Return (X, Y) of the center of cell containing provided text 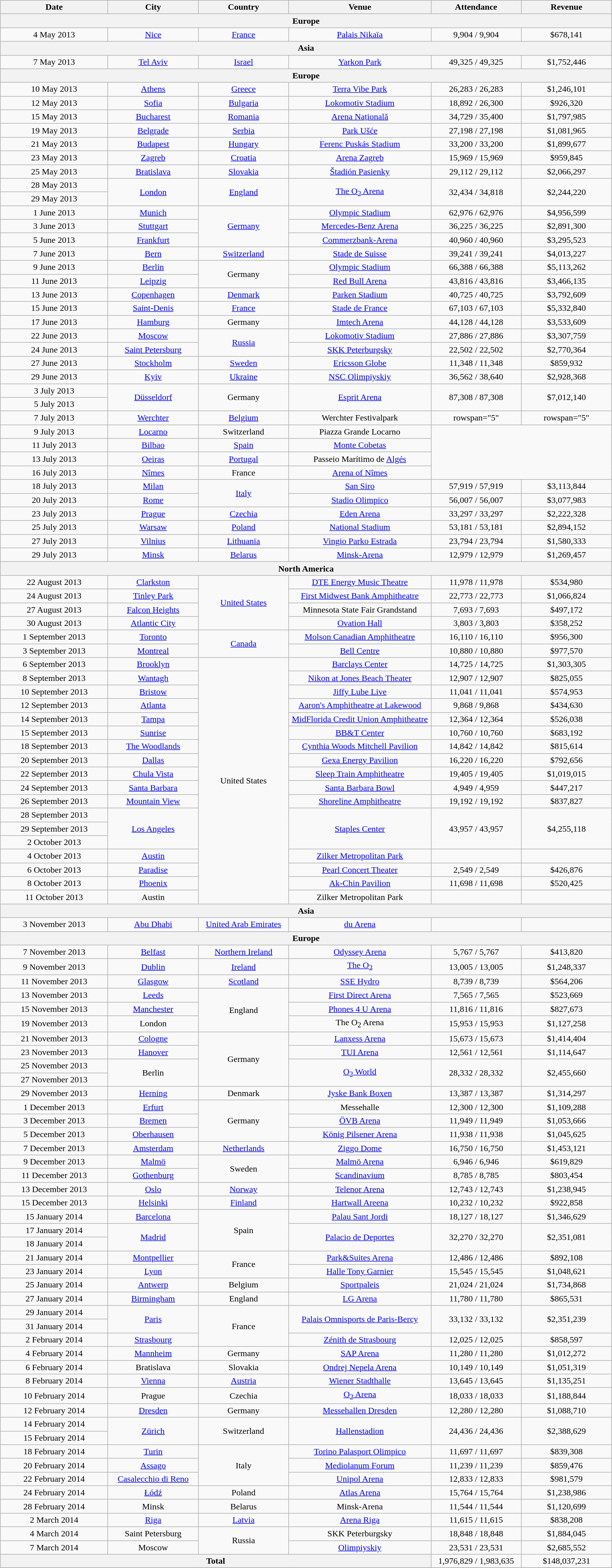
24 August 2013 (54, 596)
2 February 2014 (54, 1340)
$526,038 (567, 719)
14,725 / 14,725 (476, 664)
First Direct Arena (360, 995)
$1,246,101 (567, 89)
Austria (243, 1381)
16 July 2013 (54, 473)
Stade de Suisse (360, 254)
$1,053,666 (567, 1121)
Bremen (153, 1121)
Paris (153, 1319)
$1,045,625 (567, 1134)
Phones 4 U Arena (360, 1009)
$858,597 (567, 1340)
Yarkon Park (360, 62)
$1,314,297 (567, 1093)
Copenhagen (153, 295)
3,803 / 3,803 (476, 623)
66,388 / 66,388 (476, 267)
$564,206 (567, 981)
27 November 2013 (54, 1080)
6 February 2014 (54, 1367)
Birmingham (153, 1299)
7,565 / 7,565 (476, 995)
11,697 / 11,697 (476, 1451)
Romania (243, 117)
Gexa Energy Pavilion (360, 760)
Zagreb (153, 158)
31 January 2014 (54, 1326)
Ukraine (243, 377)
Oslo (153, 1189)
Stockholm (153, 363)
12,561 / 12,561 (476, 1052)
Nikon at Jones Beach Theater (360, 678)
13,005 / 13,005 (476, 967)
Łódź (153, 1492)
$2,351,239 (567, 1319)
33,200 / 33,200 (476, 144)
Molson Canadian Amphitheatre (360, 637)
24 June 2013 (54, 349)
$1,884,045 (567, 1534)
11,949 / 11,949 (476, 1121)
$1,048,621 (567, 1271)
11,239 / 11,239 (476, 1465)
Esprit Arena (360, 397)
Riga (153, 1520)
Cynthia Woods Mitchell Pavilion (360, 746)
Warsaw (153, 527)
9 July 2013 (54, 432)
Mercedes-Benz Arena (360, 226)
11,348 / 11,348 (476, 363)
Barcelona (153, 1217)
11 July 2013 (54, 445)
44,128 / 44,128 (476, 322)
SSE Hydro (360, 981)
Canada (243, 644)
8 February 2014 (54, 1381)
$922,858 (567, 1203)
Oeiras (153, 459)
Nîmes (153, 473)
53,181 / 53,181 (476, 527)
Manchester (153, 1009)
21 November 2013 (54, 1038)
27 June 2013 (54, 363)
10,232 / 10,232 (476, 1203)
Hungary (243, 144)
22 June 2013 (54, 336)
ÖVB Arena (360, 1121)
$803,454 (567, 1176)
13 November 2013 (54, 995)
1 June 2013 (54, 213)
11,615 / 11,615 (476, 1520)
Atlas Arena (360, 1492)
18,892 / 26,300 (476, 103)
$1,752,446 (567, 62)
$678,141 (567, 35)
$839,308 (567, 1451)
$426,876 (567, 870)
Torino Palasport Olimpico (360, 1451)
11 June 2013 (54, 281)
12,486 / 12,486 (476, 1258)
11,816 / 11,816 (476, 1009)
$1,019,015 (567, 774)
28 February 2014 (54, 1506)
19 November 2013 (54, 1024)
Madrid (153, 1237)
$3,466,135 (567, 281)
Serbia (243, 130)
$926,320 (567, 103)
23 January 2014 (54, 1271)
Gothenburg (153, 1176)
$1,346,629 (567, 1217)
Palacio de Deportes (360, 1237)
Tinley Park (153, 596)
16,110 / 16,110 (476, 637)
$148,037,231 (567, 1561)
14,842 / 14,842 (476, 746)
Erfurt (153, 1107)
Ovation Hall (360, 623)
27,886 / 27,886 (476, 336)
Munich (153, 213)
21,024 / 21,024 (476, 1285)
$2,928,368 (567, 377)
$1,414,404 (567, 1038)
3 November 2013 (54, 924)
12 February 2014 (54, 1410)
$3,792,609 (567, 295)
Tampa (153, 719)
3 December 2013 (54, 1121)
25 May 2013 (54, 172)
Locarno (153, 432)
22 September 2013 (54, 774)
Parken Stadium (360, 295)
Hallenstadion (360, 1431)
$837,827 (567, 801)
15 June 2013 (54, 308)
5 December 2013 (54, 1134)
8,785 / 8,785 (476, 1176)
Sunrise (153, 733)
3 September 2013 (54, 651)
Ericsson Globe (360, 363)
11,780 / 11,780 (476, 1299)
8 September 2013 (54, 678)
15 February 2014 (54, 1438)
$2,894,152 (567, 527)
$1,012,272 (567, 1353)
1 December 2013 (54, 1107)
23 July 2013 (54, 514)
$1,081,965 (567, 130)
Helsinki (153, 1203)
du Arena (360, 924)
6 September 2013 (54, 664)
Abu Dhabi (153, 924)
LG Arena (360, 1299)
$4,255,118 (567, 828)
Leipzig (153, 281)
The Woodlands (153, 746)
City (153, 7)
Hanover (153, 1052)
The O2 (360, 967)
Park Ušće (360, 130)
TUI Arena (360, 1052)
Shoreline Amphitheatre (360, 801)
15 November 2013 (54, 1009)
Frankfurt (153, 240)
$3,533,609 (567, 322)
Düsseldorf (153, 397)
14 February 2014 (54, 1424)
$827,673 (567, 1009)
$4,956,599 (567, 213)
18 July 2013 (54, 486)
29 September 2013 (54, 828)
Ak-Chin Pavilion (360, 883)
Revenue (567, 7)
29,112 / 29,112 (476, 172)
20 July 2013 (54, 500)
16,220 / 16,220 (476, 760)
$3,307,759 (567, 336)
Dallas (153, 760)
26,283 / 26,283 (476, 89)
4 October 2013 (54, 856)
4 February 2014 (54, 1353)
14 September 2013 (54, 719)
Casalecchio di Reno (153, 1479)
10,149 / 10,149 (476, 1367)
$3,113,844 (567, 486)
25 July 2013 (54, 527)
Norway (243, 1189)
$534,980 (567, 582)
$825,055 (567, 678)
Mediolanum Forum (360, 1465)
$2,685,552 (567, 1547)
Dublin (153, 967)
$1,899,677 (567, 144)
49,325 / 49,325 (476, 62)
13,645 / 13,645 (476, 1381)
Scotland (243, 981)
Brooklyn (153, 664)
Bilbao (153, 445)
$2,455,660 (567, 1073)
8,739 / 8,739 (476, 981)
29 June 2013 (54, 377)
Passeio Marítimo de Algés (360, 459)
$1,109,288 (567, 1107)
$1,188,844 (567, 1396)
Amsterdam (153, 1148)
32,270 / 32,270 (476, 1237)
North America (306, 568)
15,673 / 15,673 (476, 1038)
Vienna (153, 1381)
Atlanta (153, 705)
23 November 2013 (54, 1052)
87,308 / 87,308 (476, 397)
Budapest (153, 144)
$1,248,337 (567, 967)
BB&T Center (360, 733)
11,280 / 11,280 (476, 1353)
Scandinavium (360, 1176)
Belfast (153, 952)
9 December 2013 (54, 1162)
Milan (153, 486)
32,434 / 34,818 (476, 192)
$892,108 (567, 1258)
43,816 / 43,816 (476, 281)
DTE Energy Music Theatre (360, 582)
Werchter Festivalpark (360, 418)
Ondrej Nepela Arena (360, 1367)
6 October 2013 (54, 870)
28 May 2013 (54, 185)
18 February 2014 (54, 1451)
$434,630 (567, 705)
Jyske Bank Boxen (360, 1093)
56,007 / 56,007 (476, 500)
$1,127,258 (567, 1024)
Telenor Arena (360, 1189)
25 November 2013 (54, 1066)
Dresden (153, 1410)
$523,669 (567, 995)
7 July 2013 (54, 418)
8 October 2013 (54, 883)
Lyon (153, 1271)
11 October 2013 (54, 897)
Zénith de Strasbourg (360, 1340)
Netherlands (243, 1148)
Bucharest (153, 117)
Sofia (153, 103)
Park&Suites Arena (360, 1258)
SAP Arena (360, 1353)
21 January 2014 (54, 1258)
12,743 / 12,743 (476, 1189)
11,698 / 11,698 (476, 883)
Messehallen Dresden (360, 1410)
$792,656 (567, 760)
Stadio Olimpico (360, 500)
$1,797,985 (567, 117)
$956,300 (567, 637)
23,531 / 23,531 (476, 1547)
10 September 2013 (54, 692)
Unipol Arena (360, 1479)
$2,244,220 (567, 192)
2,549 / 2,549 (476, 870)
3 July 2013 (54, 390)
$3,077,983 (567, 500)
17 June 2013 (54, 322)
Mannheim (153, 1353)
23 May 2013 (54, 158)
$1,238,986 (567, 1492)
3 June 2013 (54, 226)
18,127 / 18,127 (476, 1217)
Hamburg (153, 322)
33,132 / 33,132 (476, 1319)
Wantagh (153, 678)
Glasgow (153, 981)
Athens (153, 89)
10,760 / 10,760 (476, 733)
11 December 2013 (54, 1176)
2 March 2014 (54, 1520)
15,545 / 15,545 (476, 1271)
15 May 2013 (54, 117)
Venue (360, 7)
Jiffy Lube Live (360, 692)
Northern Ireland (243, 952)
13 July 2013 (54, 459)
Sleep Train Amphitheatre (360, 774)
Arena of Nîmes (360, 473)
$1,120,699 (567, 1506)
16,750 / 16,750 (476, 1148)
12,300 / 12,300 (476, 1107)
27 August 2013 (54, 610)
Phoenix (153, 883)
15,953 / 15,953 (476, 1024)
$1,580,333 (567, 541)
Ferenc Puskás Stadium (360, 144)
Bristow (153, 692)
$959,845 (567, 158)
22,502 / 22,502 (476, 349)
Arena Națională (360, 117)
24 September 2013 (54, 787)
34,729 / 35,400 (476, 117)
25 January 2014 (54, 1285)
$859,932 (567, 363)
$5,332,840 (567, 308)
Total (216, 1561)
Antwerp (153, 1285)
22 February 2014 (54, 1479)
36,225 / 36,225 (476, 226)
$977,570 (567, 651)
$413,820 (567, 952)
$2,388,629 (567, 1431)
22 August 2013 (54, 582)
$981,579 (567, 1479)
10 May 2013 (54, 89)
$2,066,297 (567, 172)
27 January 2014 (54, 1299)
26 September 2013 (54, 801)
7 June 2013 (54, 254)
Staples Center (360, 828)
28,332 / 28,332 (476, 1073)
Werchter (153, 418)
5 June 2013 (54, 240)
Malmö (153, 1162)
$7,012,140 (567, 397)
Toronto (153, 637)
36,562 / 38,640 (476, 377)
Malmö Arena (360, 1162)
$1,088,710 (567, 1410)
40,725 / 40,725 (476, 295)
Tel Aviv (153, 62)
2 October 2013 (54, 842)
$683,192 (567, 733)
Finland (243, 1203)
Olimpiyskiy (360, 1547)
17 January 2014 (54, 1230)
20 February 2014 (54, 1465)
$859,476 (567, 1465)
12,280 / 12,280 (476, 1410)
O2 World (360, 1073)
Halle Tony Garnier (360, 1271)
9,904 / 9,904 (476, 35)
Mountain View (153, 801)
United Arab Emirates (243, 924)
12,979 / 12,979 (476, 555)
$1,066,824 (567, 596)
27,198 / 27,198 (476, 130)
Santa Barbara Bowl (360, 787)
Cologne (153, 1038)
$865,531 (567, 1299)
$1,734,868 (567, 1285)
$497,172 (567, 610)
Zürich (153, 1431)
Ziggo Dome (360, 1148)
Assago (153, 1465)
67,103 / 67,103 (476, 308)
11,041 / 11,041 (476, 692)
Turin (153, 1451)
$2,351,081 (567, 1237)
39,241 / 39,241 (476, 254)
$1,453,121 (567, 1148)
29 November 2013 (54, 1093)
Montpellier (153, 1258)
$1,135,251 (567, 1381)
Leeds (153, 995)
$1,051,319 (567, 1367)
König Pilsener Arena (360, 1134)
Arena Zagreb (360, 158)
$2,770,364 (567, 349)
Chula Vista (153, 774)
19,405 / 19,405 (476, 774)
Herning (153, 1093)
18,848 / 18,848 (476, 1534)
Strasbourg (153, 1340)
30 August 2013 (54, 623)
Belgrade (153, 130)
$1,238,945 (567, 1189)
33,297 / 33,297 (476, 514)
$574,953 (567, 692)
$1,269,457 (567, 555)
$5,113,262 (567, 267)
11,544 / 11,544 (476, 1506)
12,364 / 12,364 (476, 719)
Vilnius (153, 541)
4,949 / 4,959 (476, 787)
15 September 2013 (54, 733)
Nice (153, 35)
$4,013,227 (567, 254)
62,976 / 62,976 (476, 213)
Lithuania (243, 541)
15 January 2014 (54, 1217)
Attendance (476, 7)
7 November 2013 (54, 952)
21 May 2013 (54, 144)
$520,425 (567, 883)
Arena Riga (360, 1520)
1 September 2013 (54, 637)
$838,208 (567, 1520)
$2,891,300 (567, 226)
Odyssey Arena (360, 952)
Santa Barbara (153, 787)
Ireland (243, 967)
23,794 / 23,794 (476, 541)
11,938 / 11,938 (476, 1134)
19 May 2013 (54, 130)
Bulgaria (243, 103)
Monte Cobetas (360, 445)
12,025 / 12,025 (476, 1340)
Saint-Denis (153, 308)
4 May 2013 (54, 35)
15 December 2013 (54, 1203)
29 January 2014 (54, 1312)
Montreal (153, 651)
First Midwest Bank Amphitheatre (360, 596)
9,868 / 9,868 (476, 705)
Imtech Arena (360, 322)
Palau Sant Jordi (360, 1217)
13 June 2013 (54, 295)
6,946 / 6,946 (476, 1162)
5,767 / 5,767 (476, 952)
19,192 / 19,192 (476, 801)
$815,614 (567, 746)
24,436 / 24,436 (476, 1431)
7 March 2014 (54, 1547)
Greece (243, 89)
Palais Nikaïa (360, 35)
11 November 2013 (54, 981)
$1,303,305 (567, 664)
MidFlorida Credit Union Amphitheatre (360, 719)
Red Bull Arena (360, 281)
$3,295,523 (567, 240)
Bern (153, 254)
Palais Omnisports de Paris-Bercy (360, 1319)
Vingio Parko Estrada (360, 541)
10,880 / 10,880 (476, 651)
Falcon Heights (153, 610)
20 September 2013 (54, 760)
Messehalle (360, 1107)
10 February 2014 (54, 1396)
Paradise (153, 870)
Hartwall Areena (360, 1203)
Pearl Concert Theater (360, 870)
Štadión Pasienky (360, 172)
Aaron's Amphitheatre at Lakewood (360, 705)
24 February 2014 (54, 1492)
Rome (153, 500)
7,693 / 7,693 (476, 610)
13 December 2013 (54, 1189)
Kyiv (153, 377)
5 July 2013 (54, 404)
11,978 / 11,978 (476, 582)
7 May 2013 (54, 62)
1,976,829 / 1,983,635 (476, 1561)
Oberhausen (153, 1134)
29 July 2013 (54, 555)
Sportpaleis (360, 1285)
Wiener Stadthalle (360, 1381)
4 March 2014 (54, 1534)
12 September 2013 (54, 705)
12,833 / 12,833 (476, 1479)
Clarkston (153, 582)
29 May 2013 (54, 199)
Stuttgart (153, 226)
43,957 / 43,957 (476, 828)
18,033 / 18,033 (476, 1396)
Bell Centre (360, 651)
$1,114,647 (567, 1052)
27 July 2013 (54, 541)
NSC Olimpiyskiy (360, 377)
28 September 2013 (54, 815)
Piazza Grande Locarno (360, 432)
18 January 2014 (54, 1244)
15,764 / 15,764 (476, 1492)
18 September 2013 (54, 746)
Israel (243, 62)
$358,252 (567, 623)
Terra Vibe Park (360, 89)
13,387 / 13,387 (476, 1093)
Latvia (243, 1520)
12 May 2013 (54, 103)
$619,829 (567, 1162)
Eden Arena (360, 514)
$2,222,328 (567, 514)
Portugal (243, 459)
15,969 / 15,969 (476, 158)
San Siro (360, 486)
Barclays Center (360, 664)
9 June 2013 (54, 267)
Los Angeles (153, 828)
Country (243, 7)
Minnesota State Fair Grandstand (360, 610)
$447,217 (567, 787)
Stade de France (360, 308)
Date (54, 7)
40,960 / 40,960 (476, 240)
Lanxess Arena (360, 1038)
National Stadium (360, 527)
Commerzbank-Arena (360, 240)
9 November 2013 (54, 967)
22,773 / 22,773 (476, 596)
Croatia (243, 158)
O2 Arena (360, 1396)
12,907 / 12,907 (476, 678)
7 December 2013 (54, 1148)
Atlantic City (153, 623)
57,919 / 57,919 (476, 486)
